Return (x, y) of the center of cell containing provided text 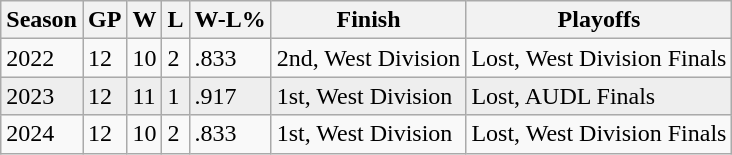
.917 (230, 96)
Finish (368, 20)
Playoffs (599, 20)
11 (144, 96)
L (176, 20)
Lost, AUDL Finals (599, 96)
2023 (42, 96)
2022 (42, 58)
2nd, West Division (368, 58)
Season (42, 20)
GP (104, 20)
1 (176, 96)
2024 (42, 134)
W (144, 20)
W-L% (230, 20)
